Search for the cell housing the specified text and yield its (X, Y) center coordinate. 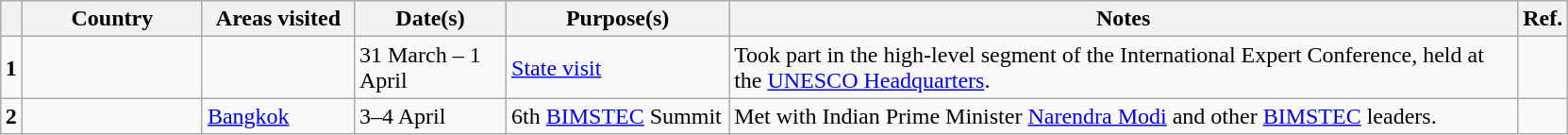
Date(s) (430, 19)
Met with Indian Prime Minister Narendra Modi and other BIMSTEC leaders. (1124, 116)
State visit (618, 68)
Areas visited (277, 19)
2 (11, 116)
Country (111, 19)
3–4 April (430, 116)
1 (11, 68)
Purpose(s) (618, 19)
6th BIMSTEC Summit (618, 116)
Notes (1124, 19)
Took part in the high-level segment of the International Expert Conference, held at the UNESCO Headquarters. (1124, 68)
31 March – 1 April (430, 68)
Ref. (1543, 19)
Bangkok (277, 116)
